From the cell containing the given text, extract its center point as [x, y] coordinate. 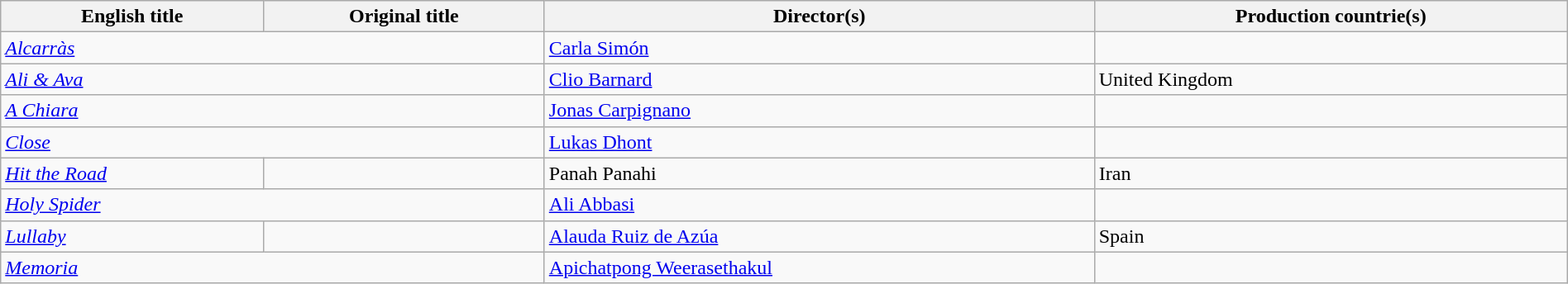
Ali Abbasi [819, 205]
Alcarràs [273, 48]
Ali & Ava [273, 79]
Lukas Dhont [819, 142]
Close [273, 142]
Jonas Carpignano [819, 111]
Alauda Ruiz de Azúa [819, 236]
A Chiara [273, 111]
Memoria [273, 267]
Spain [1331, 236]
Director(s) [819, 17]
English title [132, 17]
Carla Simón [819, 48]
Holy Spider [273, 205]
Hit the Road [132, 173]
Iran [1331, 173]
Apichatpong Weerasethakul [819, 267]
Production countrie(s) [1331, 17]
United Kingdom [1331, 79]
Panah Panahi [819, 173]
Lullaby [132, 236]
Original title [404, 17]
Clio Barnard [819, 79]
